Scan for the cell matching the given text and deliver its [x, y] coordinate at center. 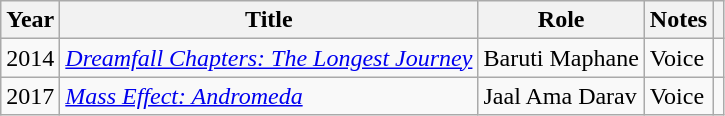
2017 [30, 96]
Baruti Maphane [561, 58]
Notes [678, 20]
Role [561, 20]
Mass Effect: Andromeda [269, 96]
Jaal Ama Darav [561, 96]
Year [30, 20]
Dreamfall Chapters: The Longest Journey [269, 58]
2014 [30, 58]
Title [269, 20]
